From the cell containing the given text, extract its center point as (X, Y) coordinate. 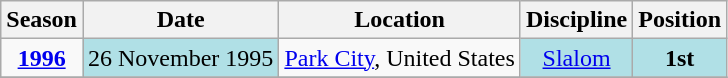
Park City, United States (400, 58)
1st (680, 58)
Location (400, 20)
Position (680, 20)
Discipline (576, 20)
26 November 1995 (180, 58)
Slalom (576, 58)
Date (180, 20)
1996 (42, 58)
Season (42, 20)
